Find where the given text appears and provide that cell's center as [x, y] coordinate. 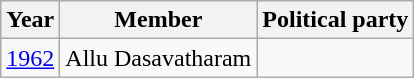
Political party [336, 20]
Year [30, 20]
Member [158, 20]
1962 [30, 58]
Allu Dasavatharam [158, 58]
